Scan for the cell matching the given text and deliver its (x, y) coordinate at center. 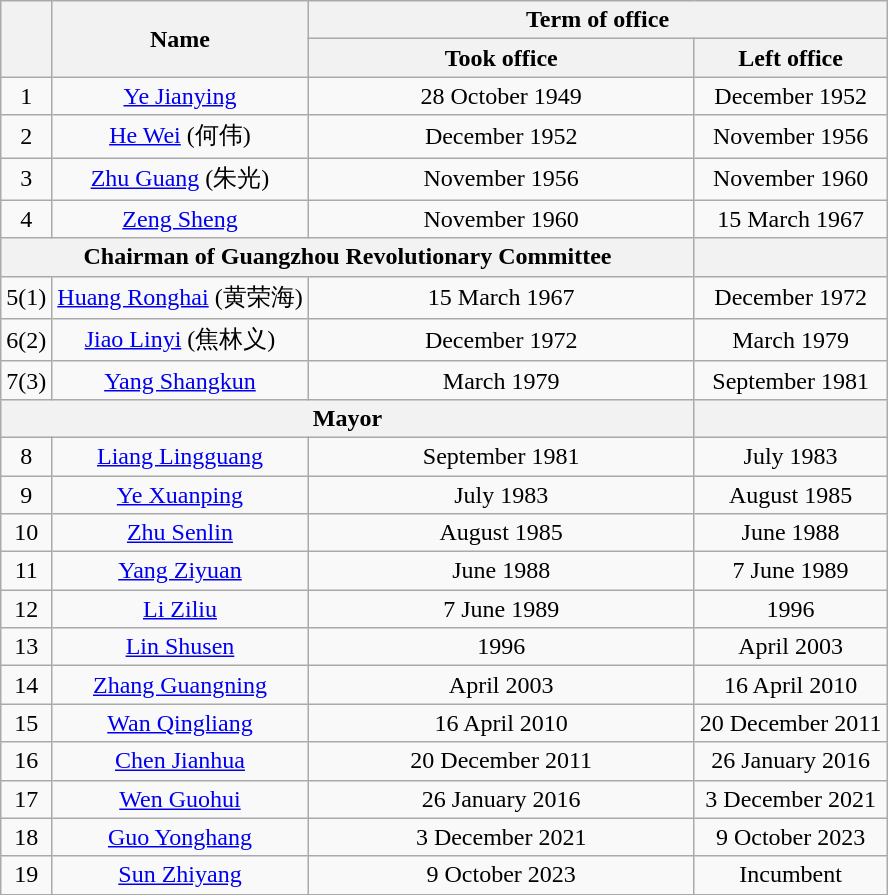
Zhu Senlin (180, 533)
Guo Yonghang (180, 837)
Chen Jianhua (180, 761)
Term of office (598, 20)
Left office (790, 58)
15 (26, 723)
Liang Lingguang (180, 456)
1 (26, 96)
Jiao Linyi (焦林义) (180, 340)
4 (26, 219)
Yang Shangkun (180, 380)
18 (26, 837)
Yang Ziyuan (180, 571)
Lin Shusen (180, 647)
13 (26, 647)
Zhang Guangning (180, 685)
14 (26, 685)
9 (26, 495)
7(3) (26, 380)
Chairman of Guangzhou Revolutionary Committee (348, 257)
Zeng Sheng (180, 219)
Wen Guohui (180, 799)
Mayor (348, 418)
Huang Ronghai (黄荣海) (180, 298)
12 (26, 609)
8 (26, 456)
Incumbent (790, 875)
Name (180, 39)
Zhu Guang (朱光) (180, 180)
He Wei (何伟) (180, 136)
10 (26, 533)
11 (26, 571)
Wan Qingliang (180, 723)
19 (26, 875)
Took office (501, 58)
17 (26, 799)
Ye Jianying (180, 96)
5(1) (26, 298)
28 October 1949 (501, 96)
Li Ziliu (180, 609)
3 (26, 180)
16 (26, 761)
6(2) (26, 340)
2 (26, 136)
Ye Xuanping (180, 495)
Sun Zhiyang (180, 875)
